Determine the (x, y) coordinate at the center of the cell enclosing the given text.  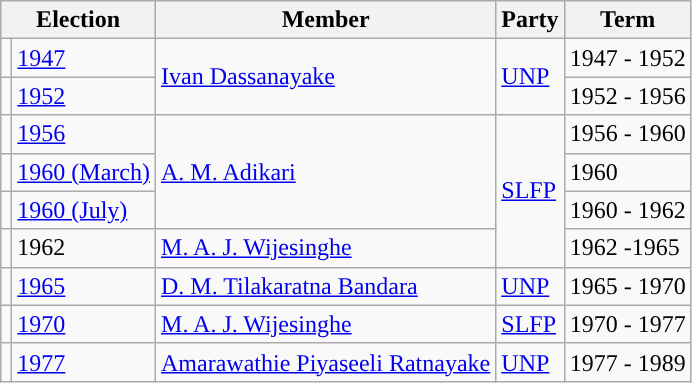
Member (326, 20)
1962 -1965 (628, 248)
1977 - 1989 (628, 362)
Ivan Dassanayake (326, 77)
1965 (84, 286)
1960 (628, 172)
1962 (84, 248)
1960 - 1962 (628, 210)
1960 (July) (84, 210)
1960 (March) (84, 172)
Amarawathie Piyaseeli Ratnayake (326, 362)
1947 - 1952 (628, 58)
Election (78, 20)
A. M. Adikari (326, 172)
1970 (84, 324)
1970 - 1977 (628, 324)
1952 (84, 96)
1965 - 1970 (628, 286)
1956 - 1960 (628, 134)
1977 (84, 362)
D. M. Tilakaratna Bandara (326, 286)
Term (628, 20)
1947 (84, 58)
1956 (84, 134)
Party (530, 20)
1952 - 1956 (628, 96)
